Detect which cell encompasses the target text, then output its (x, y) center coordinate. 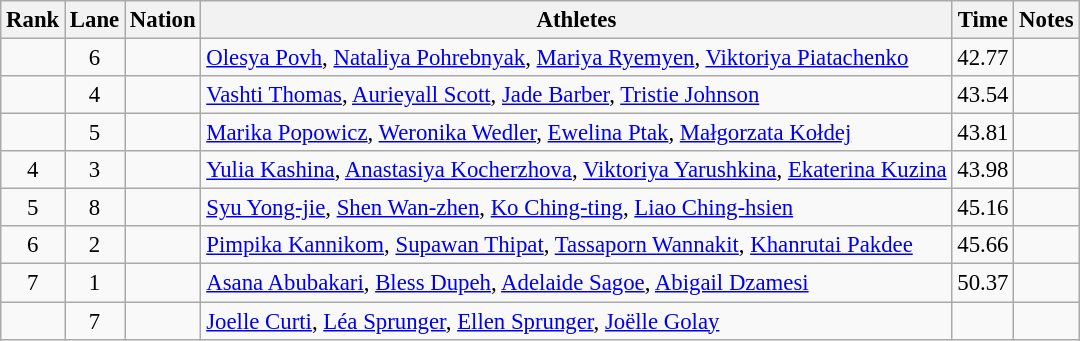
45.16 (983, 208)
43.81 (983, 133)
Vashti Thomas, Aurieyall Scott, Jade Barber, Tristie Johnson (576, 95)
Notes (1046, 20)
Marika Popowicz, Weronika Wedler, Ewelina Ptak, Małgorzata Kołdej (576, 133)
Joelle Curti, Léa Sprunger, Ellen Sprunger, Joëlle Golay (576, 321)
Time (983, 20)
50.37 (983, 283)
42.77 (983, 58)
Nation (163, 20)
Rank (33, 20)
1 (95, 283)
43.54 (983, 95)
Olesya Povh, Nataliya Pohrebnyak, Mariya Ryemyen, Viktoriya Piatachenko (576, 58)
Yulia Kashina, Anastasiya Kocherzhova, Viktoriya Yarushkina, Ekaterina Kuzina (576, 170)
Asana Abubakari, Bless Dupeh, Adelaide Sagoe, Abigail Dzamesi (576, 283)
Athletes (576, 20)
Lane (95, 20)
8 (95, 208)
45.66 (983, 245)
Pimpika Kannikom, Supawan Thipat, Tassaporn Wannakit, Khanrutai Pakdee (576, 245)
3 (95, 170)
2 (95, 245)
Syu Yong-jie, Shen Wan-zhen, Ko Ching-ting, Liao Ching-hsien (576, 208)
43.98 (983, 170)
